Locate the cell with the specified text and output its [x, y] center coordinate. 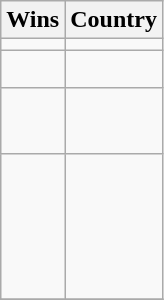
Wins [33, 20]
Country [114, 20]
